Identify which cell holds the provided text, then report its [x, y] central coordinate. 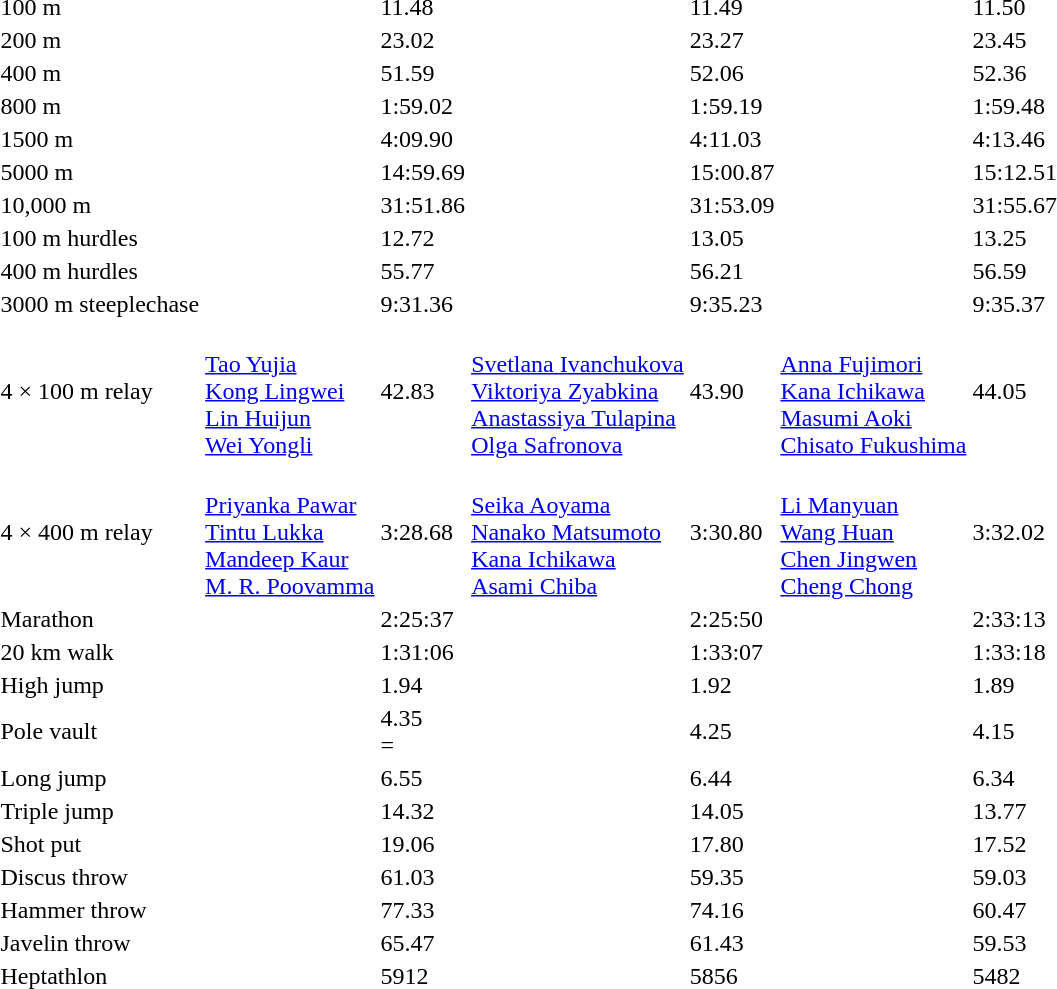
15:00.87 [732, 172]
59.35 [732, 877]
3:28.68 [423, 532]
51.59 [423, 73]
4:09.90 [423, 139]
12.72 [423, 238]
6.44 [732, 778]
Li ManyuanWang HuanChen JingwenCheng Chong [874, 532]
14.32 [423, 811]
23.02 [423, 40]
2:25:37 [423, 619]
1:59.19 [732, 106]
1:59.02 [423, 106]
2:25:50 [732, 619]
31:51.86 [423, 205]
77.33 [423, 910]
4.25 [732, 732]
14.05 [732, 811]
1.92 [732, 685]
61.43 [732, 943]
Seika AoyamaNanako MatsumotoKana IchikawaAsami Chiba [578, 532]
61.03 [423, 877]
4.35= [423, 732]
Anna FujimoriKana IchikawaMasumi AokiChisato Fukushima [874, 391]
Svetlana IvanchukovaViktoriya ZyabkinaAnastassiya TulapinaOlga Safronova [578, 391]
14:59.69 [423, 172]
56.21 [732, 271]
74.16 [732, 910]
Tao YujiaKong LingweiLin HuijunWei Yongli [290, 391]
19.06 [423, 844]
1.94 [423, 685]
13.05 [732, 238]
9:35.23 [732, 304]
42.83 [423, 391]
4:11.03 [732, 139]
52.06 [732, 73]
23.27 [732, 40]
31:53.09 [732, 205]
1:33:07 [732, 652]
17.80 [732, 844]
1:31:06 [423, 652]
55.77 [423, 271]
3:30.80 [732, 532]
43.90 [732, 391]
65.47 [423, 943]
Priyanka PawarTintu LukkaMandeep KaurM. R. Poovamma [290, 532]
6.55 [423, 778]
9:31.36 [423, 304]
